Return the (X, Y) coordinate for the center point of the cell that contains the specified text.  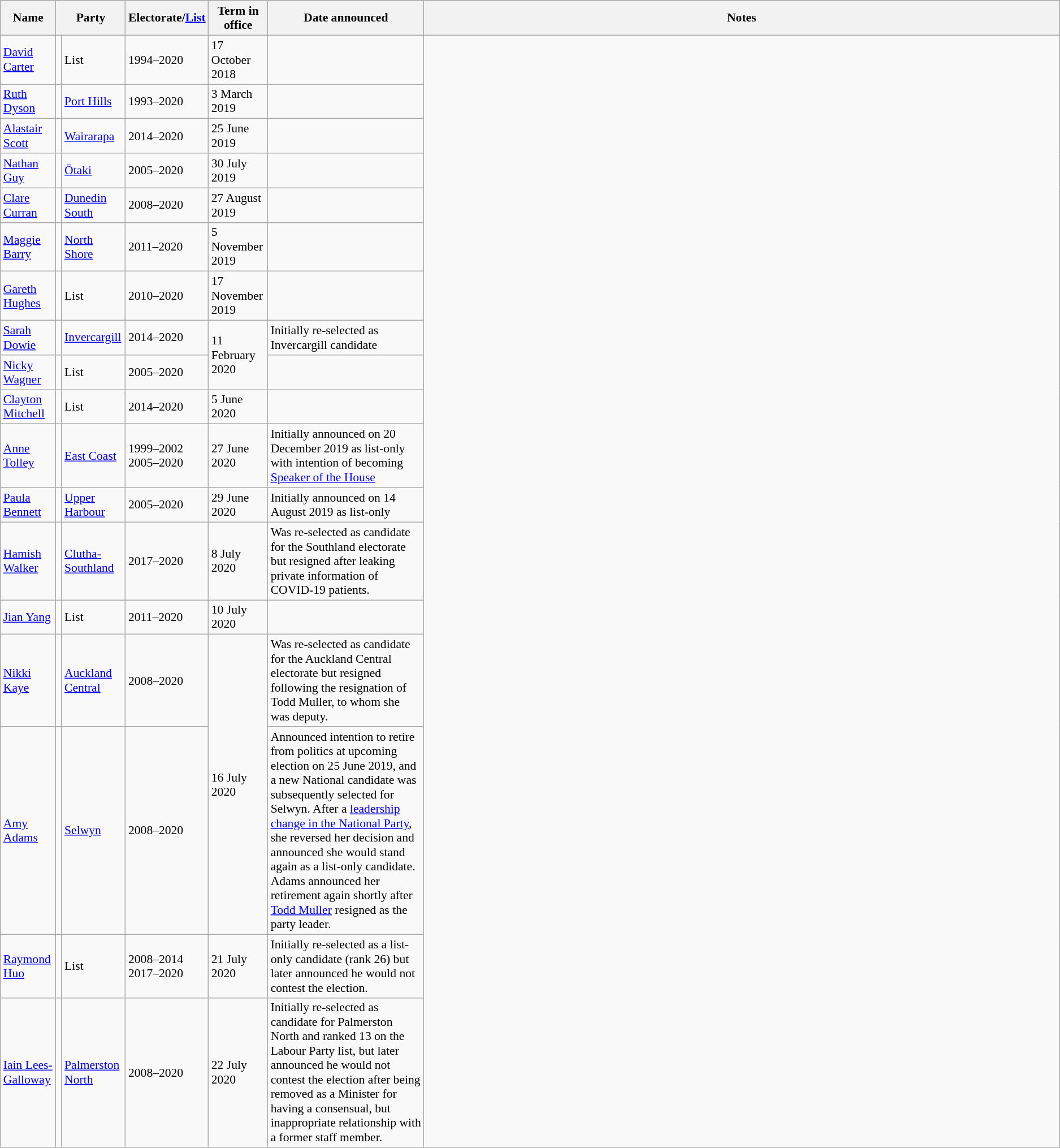
Initially re-selected as Invercargill candidate (346, 338)
Ōtaki (94, 171)
30 July 2019 (239, 171)
Initially announced on 14 August 2019 as list-only (346, 504)
Term in office (239, 18)
27 August 2019 (239, 205)
5 November 2019 (239, 247)
Name (28, 18)
Nicky Wagner (28, 372)
29 June 2020 (239, 504)
8 July 2020 (239, 561)
27 June 2020 (239, 456)
21 July 2020 (239, 966)
Gareth Hughes (28, 296)
Hamish Walker (28, 561)
Clayton Mitchell (28, 407)
Nikki Kaye (28, 681)
Initially re-selected as a list-only candidate (rank 26) but later announced he would not contest the election. (346, 966)
25 June 2019 (239, 136)
Initially announced on 20 December 2019 as list-only with intention of becoming Speaker of the House (346, 456)
1999–20022005–2020 (167, 456)
Nathan Guy (28, 171)
22 July 2020 (239, 1072)
Palmerston North (94, 1072)
Dunedin South (94, 205)
Notes (742, 18)
North Shore (94, 247)
5 June 2020 (239, 407)
16 July 2020 (239, 784)
East Coast (94, 456)
1993–2020 (167, 102)
2008–20142017–2020 (167, 966)
3 March 2019 (239, 102)
Ruth Dyson (28, 102)
10 July 2020 (239, 618)
Upper Harbour (94, 504)
17 November 2019 (239, 296)
17 October 2018 (239, 60)
Date announced (346, 18)
Maggie Barry (28, 247)
Port Hills (94, 102)
Party (90, 18)
Raymond Huo (28, 966)
2010–2020 (167, 296)
Selwyn (94, 830)
2017–2020 (167, 561)
Electorate/List (167, 18)
Jian Yang (28, 618)
Was re-selected as candidate for the Southland electorate but resigned after leaking private information of COVID-19 patients. (346, 561)
Clare Curran (28, 205)
Wairarapa (94, 136)
Invercargill (94, 338)
Auckland Central (94, 681)
Anne Tolley (28, 456)
Iain Lees-Galloway (28, 1072)
Amy Adams (28, 830)
Paula Bennett (28, 504)
Clutha-Southland (94, 561)
Sarah Dowie (28, 338)
11 February 2020 (239, 355)
1994–2020 (167, 60)
Was re-selected as candidate for the Auckland Central electorate but resigned following the resignation of Todd Muller, to whom she was deputy. (346, 681)
David Carter (28, 60)
Alastair Scott (28, 136)
